Identify which cell holds the provided text, then report its [x, y] central coordinate. 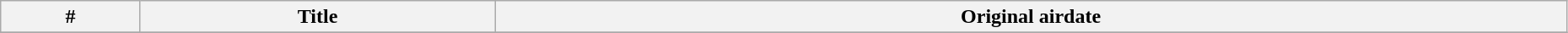
Original airdate [1031, 17]
Title [317, 17]
# [71, 17]
